Find where the given text appears and provide that cell's center as [X, Y] coordinate. 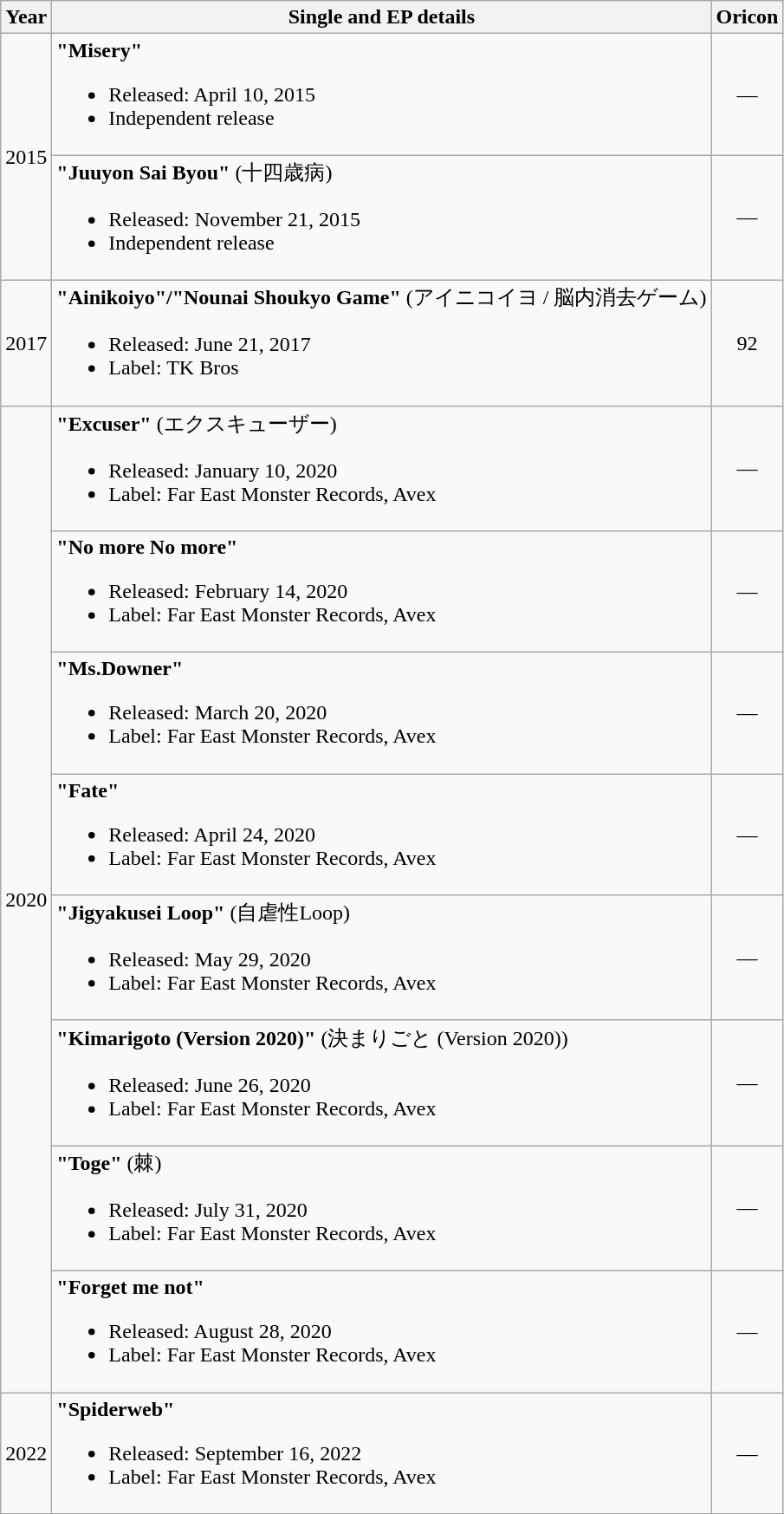
"Ainikoiyo"/"Nounai Shoukyo Game" (アイニコイヨ / 脳内消去ゲーム)Released: June 21, 2017Label: TK Bros [381, 343]
"Ms.Downer"Released: March 20, 2020Label: Far East Monster Records, Avex [381, 713]
Single and EP details [381, 17]
2022 [26, 1452]
"Excuser" (エクスキューザー)Released: January 10, 2020Label: Far East Monster Records, Avex [381, 468]
"Forget me not"Released: August 28, 2020Label: Far East Monster Records, Avex [381, 1331]
"Jigyakusei Loop" (自虐性Loop)Released: May 29, 2020Label: Far East Monster Records, Avex [381, 958]
Year [26, 17]
Oricon [747, 17]
"Misery"Released: April 10, 2015Independent release [381, 94]
2015 [26, 158]
2020 [26, 899]
"No more No more"Released: February 14, 2020Label: Far East Monster Records, Avex [381, 592]
"Fate"Released: April 24, 2020Label: Far East Monster Records, Avex [381, 835]
92 [747, 343]
"Toge" (棘)Released: July 31, 2020Label: Far East Monster Records, Avex [381, 1208]
2017 [26, 343]
"Juuyon Sai Byou" (十四歳病)Released: November 21, 2015Independent release [381, 218]
"Spiderweb"Released: September 16, 2022Label: Far East Monster Records, Avex [381, 1452]
"Kimarigoto (Version 2020)" (決まりごと (Version 2020))Released: June 26, 2020Label: Far East Monster Records, Avex [381, 1083]
